Detect which cell encompasses the target text, then output its [x, y] center coordinate. 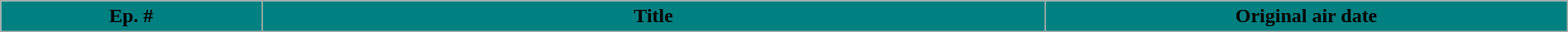
Ep. # [131, 16]
Title [653, 16]
Original air date [1307, 16]
